Locate the cell with the specified text and output its [x, y] center coordinate. 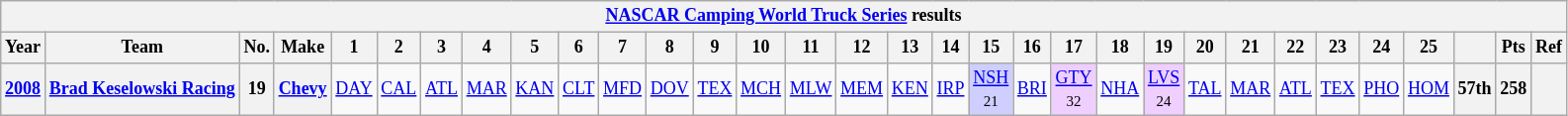
Year [24, 48]
10 [761, 48]
MEM [862, 89]
BRI [1032, 89]
11 [811, 48]
TAL [1205, 89]
3 [442, 48]
No. [257, 48]
CLT [579, 89]
14 [951, 48]
2 [399, 48]
Ref [1549, 48]
23 [1338, 48]
9 [715, 48]
IRP [951, 89]
13 [910, 48]
57th [1475, 89]
CAL [399, 89]
NASCAR Camping World Truck Series results [784, 16]
LVS24 [1165, 89]
PHO [1382, 89]
DAY [354, 89]
2008 [24, 89]
Brad Keselowski Racing [142, 89]
Team [142, 48]
NSH21 [991, 89]
15 [991, 48]
258 [1514, 89]
Make [303, 48]
GTY32 [1074, 89]
12 [862, 48]
DOV [669, 89]
1 [354, 48]
20 [1205, 48]
Chevy [303, 89]
8 [669, 48]
21 [1251, 48]
22 [1296, 48]
KAN [535, 89]
MCH [761, 89]
6 [579, 48]
18 [1120, 48]
5 [535, 48]
24 [1382, 48]
MLW [811, 89]
HOM [1430, 89]
17 [1074, 48]
7 [623, 48]
25 [1430, 48]
16 [1032, 48]
Pts [1514, 48]
4 [486, 48]
KEN [910, 89]
MFD [623, 89]
NHA [1120, 89]
